From the cell containing the given text, extract its center point as (X, Y) coordinate. 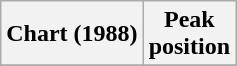
Peakposition (189, 34)
Chart (1988) (72, 34)
